Pinpoint the cell where the given text exists, returning its [x, y] midpoint coordinate. 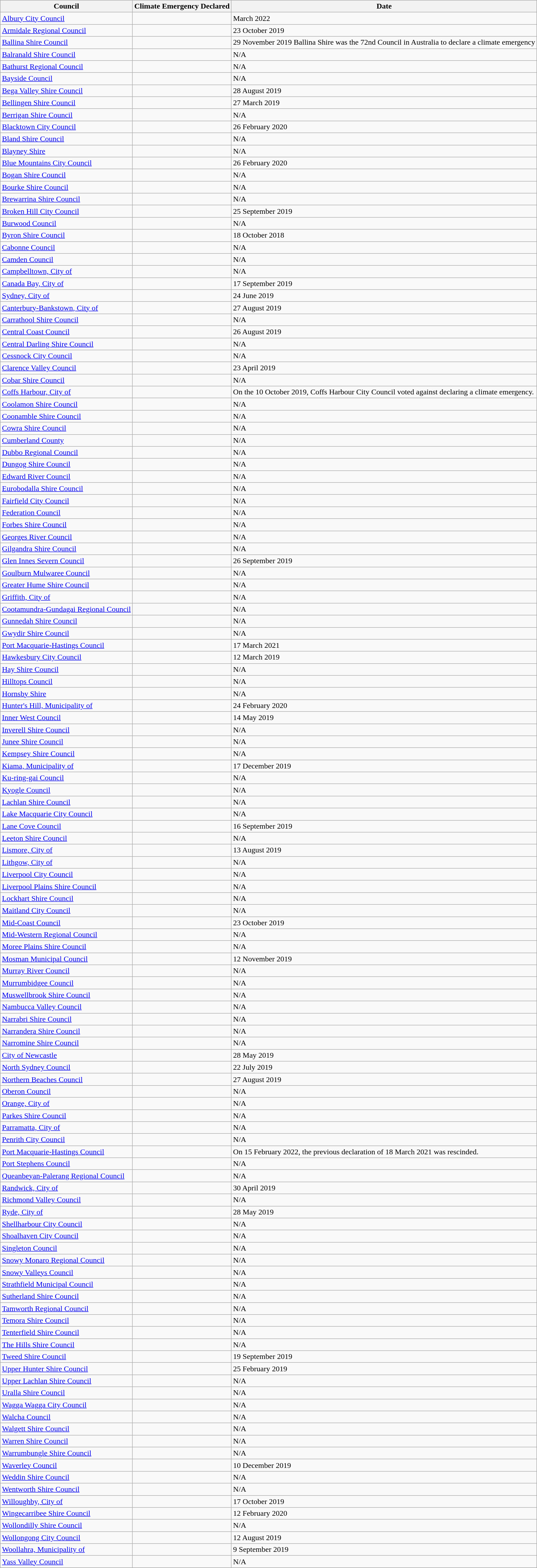
Snowy Monaro Regional Council [67, 1260]
Wentworth Shire Council [67, 1489]
18 October 2018 [384, 235]
Uralla Shire Council [67, 1393]
Coolamon Shire Council [67, 404]
Campbelltown, City of [67, 271]
Canterbury-Bankstown, City of [67, 308]
Bogan Shire Council [67, 175]
Maitland City Council [67, 910]
28 August 2019 [384, 91]
Wollondilly Shire Council [67, 1526]
Liverpool City Council [67, 874]
Mosman Municipal Council [67, 959]
Sydney, City of [67, 296]
Climate Emergency Declared [182, 6]
Gilgandra Shire Council [67, 549]
17 October 2019 [384, 1501]
Waverley Council [67, 1465]
Queanbeyan-Palerang Regional Council [67, 1176]
Broken Hill City Council [67, 211]
Muswellbrook Shire Council [67, 995]
Temora Shire Council [67, 1321]
12 August 2019 [384, 1538]
Cessnock City Council [67, 356]
Clarence Valley Council [67, 368]
Lachlan Shire Council [67, 802]
Armidale Regional Council [67, 30]
Sutherland Shire Council [67, 1296]
Burwood Council [67, 223]
Mid-Coast Council [67, 923]
27 March 2019 [384, 103]
13 August 2019 [384, 850]
17 September 2019 [384, 284]
Warren Shire Council [67, 1441]
Central Coast Council [67, 332]
Kiama, Municipality of [67, 766]
Bellingen Shire Council [67, 103]
Upper Lachlan Shire Council [67, 1381]
Cumberland County [67, 440]
22 July 2019 [384, 1067]
Glen Innes Severn Council [67, 561]
9 September 2019 [384, 1550]
Narrandera Shire Council [67, 1031]
Upper Hunter Shire Council [67, 1369]
Ryde, City of [67, 1212]
Narromine Shire Council [67, 1043]
Dubbo Regional Council [67, 452]
Cabonne Council [67, 247]
Coffs Harbour, City of [67, 392]
Central Darling Shire Council [67, 344]
Georges River Council [67, 537]
The Hills Shire Council [67, 1345]
Blacktown City Council [67, 127]
Hilltops Council [67, 681]
Wollongong City Council [67, 1538]
Hawkesbury City Council [67, 657]
Singleton Council [67, 1248]
Northern Beaches Council [67, 1079]
Bland Shire Council [67, 139]
Tenterfield Shire Council [67, 1333]
Greater Hume Shire Council [67, 585]
Murray River Council [67, 971]
Ballina Shire Council [67, 42]
24 February 2020 [384, 705]
Cowra Shire Council [67, 428]
Woollahra, Municipality of [67, 1550]
Tweed Shire Council [67, 1357]
Kyogle Council [67, 790]
Parramatta, City of [67, 1128]
Leeton Shire Council [67, 838]
Bathurst Regional Council [67, 67]
Snowy Valleys Council [67, 1272]
City of Newcastle [67, 1055]
Lithgow, City of [67, 862]
10 December 2019 [384, 1465]
14 May 2019 [384, 717]
Fairfield City Council [67, 500]
25 September 2019 [384, 211]
12 November 2019 [384, 959]
Nambucca Valley Council [67, 1007]
30 April 2019 [384, 1188]
Mid-Western Regional Council [67, 935]
Federation Council [67, 513]
Eurobodalla Shire Council [67, 488]
Council [67, 6]
Liverpool Plains Shire Council [67, 886]
Gwydir Shire Council [67, 633]
Brewarrina Shire Council [67, 199]
25 February 2019 [384, 1369]
Carrathool Shire Council [67, 320]
Balranald Shire Council [67, 54]
Weddin Shire Council [67, 1477]
Kempsey Shire Council [67, 754]
12 March 2019 [384, 657]
North Sydney Council [67, 1067]
26 September 2019 [384, 561]
Lake Macquarie City Council [67, 814]
Parkes Shire Council [67, 1115]
Gunnedah Shire Council [67, 621]
Albury City Council [67, 18]
March 2022 [384, 18]
Richmond Valley Council [67, 1200]
Narrabri Shire Council [67, 1019]
Penrith City Council [67, 1140]
Hunter's Hill, Municipality of [67, 705]
On 15 February 2022, the previous declaration of 18 March 2021 was rescinded. [384, 1152]
Lismore, City of [67, 850]
12 February 2020 [384, 1514]
Ku-ring-gai Council [67, 778]
Edward River Council [67, 476]
17 December 2019 [384, 766]
24 June 2019 [384, 296]
Canada Bay, City of [67, 284]
Orange, City of [67, 1103]
Port Stephens Council [67, 1164]
Murrumbidgee Council [67, 983]
Moree Plains Shire Council [67, 947]
Lane Cove Council [67, 826]
26 August 2019 [384, 332]
Warrumbungle Shire Council [67, 1453]
Cootamundra-Gundagai Regional Council [67, 609]
Hornsby Shire [67, 693]
Griffith, City of [67, 597]
29 November 2019 Ballina Shire was the 72nd Council in Australia to declare a climate emergency [384, 42]
Junee Shire Council [67, 742]
Inverell Shire Council [67, 730]
Wingecarribee Shire Council [67, 1514]
Bourke Shire Council [67, 187]
Forbes Shire Council [67, 525]
23 April 2019 [384, 368]
Wagga Wagga City Council [67, 1405]
Byron Shire Council [67, 235]
Berrigan Shire Council [67, 115]
Oberon Council [67, 1091]
Blayney Shire [67, 151]
Date [384, 6]
Goulburn Mulwaree Council [67, 573]
Walgett Shire Council [67, 1429]
Randwick, City of [67, 1188]
Blue Mountains City Council [67, 163]
Willoughby, City of [67, 1501]
Cobar Shire Council [67, 380]
17 March 2021 [384, 645]
Strathfield Municipal Council [67, 1284]
Shellharbour City Council [67, 1224]
On the 10 October 2019, Coffs Harbour City Council voted against declaring a climate emergency. [384, 392]
Dungog Shire Council [67, 464]
Lockhart Shire Council [67, 898]
Walcha Council [67, 1417]
Camden Council [67, 259]
19 September 2019 [384, 1357]
Yass Valley Council [67, 1562]
Inner West Council [67, 717]
Bayside Council [67, 79]
16 September 2019 [384, 826]
Bega Valley Shire Council [67, 91]
Tamworth Regional Council [67, 1309]
Shoalhaven City Council [67, 1236]
Coonamble Shire Council [67, 416]
Hay Shire Council [67, 669]
